Capture the cell that displays the provided text and extract its [X, Y] central coordinate. 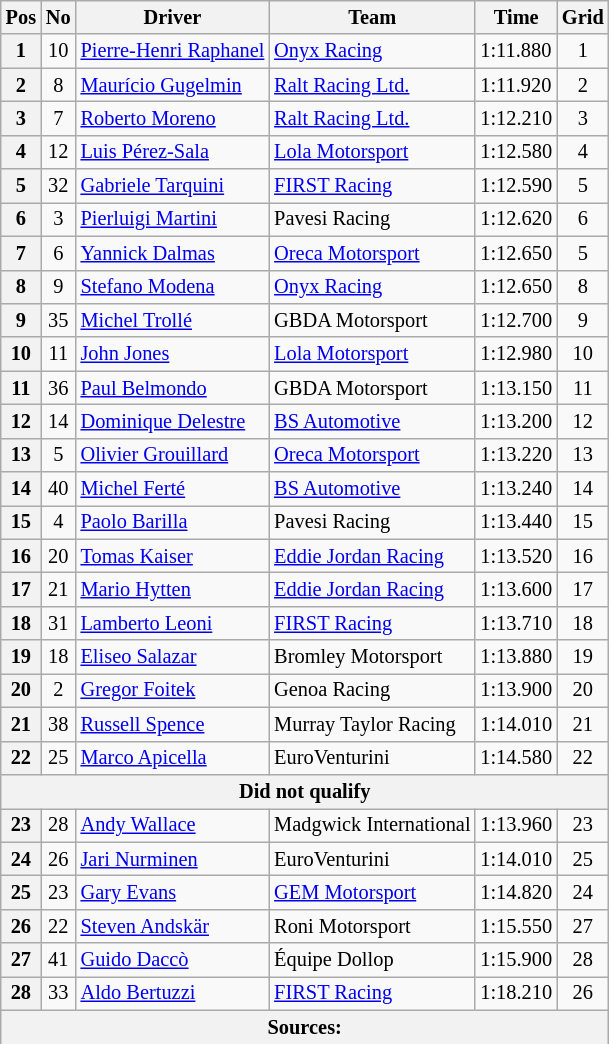
Eliseo Salazar [173, 657]
Time [516, 17]
32 [58, 186]
Maurício Gugelmin [173, 85]
Luis Pérez-Sala [173, 152]
Équipe Dollop [372, 960]
John Jones [173, 354]
Steven Andskär [173, 926]
Tomas Kaiser [173, 556]
Sources: [305, 1027]
Roni Motorsport [372, 926]
GEM Motorsport [372, 892]
1:13.240 [516, 489]
Gregor Foitek [173, 690]
36 [58, 388]
1:13.200 [516, 421]
1:13.960 [516, 825]
Aldo Bertuzzi [173, 993]
1:14.820 [516, 892]
Mario Hytten [173, 589]
Bromley Motorsport [372, 657]
38 [58, 724]
1:11.880 [516, 51]
Roberto Moreno [173, 118]
Jari Nurminen [173, 859]
Driver [173, 17]
1:13.600 [516, 589]
Lamberto Leoni [173, 623]
1:13.440 [516, 522]
Olivier Grouillard [173, 455]
Russell Spence [173, 724]
1:12.580 [516, 152]
Gary Evans [173, 892]
Murray Taylor Racing [372, 724]
1:15.550 [516, 926]
Genoa Racing [372, 690]
Team [372, 17]
Andy Wallace [173, 825]
Dominique Delestre [173, 421]
Pierre-Henri Raphanel [173, 51]
Paul Belmondo [173, 388]
1:12.700 [516, 320]
1:12.620 [516, 219]
Marco Apicella [173, 758]
1:12.210 [516, 118]
1:11.920 [516, 85]
1:14.580 [516, 758]
1:15.900 [516, 960]
Yannick Dalmas [173, 253]
33 [58, 993]
1:18.210 [516, 993]
35 [58, 320]
Paolo Barilla [173, 522]
40 [58, 489]
Michel Trollé [173, 320]
Stefano Modena [173, 287]
1:13.900 [516, 690]
Michel Ferté [173, 489]
Did not qualify [305, 791]
Grid [583, 17]
Madgwick International [372, 825]
1:13.220 [516, 455]
Pierluigi Martini [173, 219]
Guido Daccò [173, 960]
31 [58, 623]
1:13.710 [516, 623]
1:13.520 [516, 556]
41 [58, 960]
No [58, 17]
Gabriele Tarquini [173, 186]
Pos [21, 17]
1:12.980 [516, 354]
1:13.880 [516, 657]
1:12.590 [516, 186]
1:13.150 [516, 388]
